Pinpoint the cell where the given text exists, returning its (X, Y) midpoint coordinate. 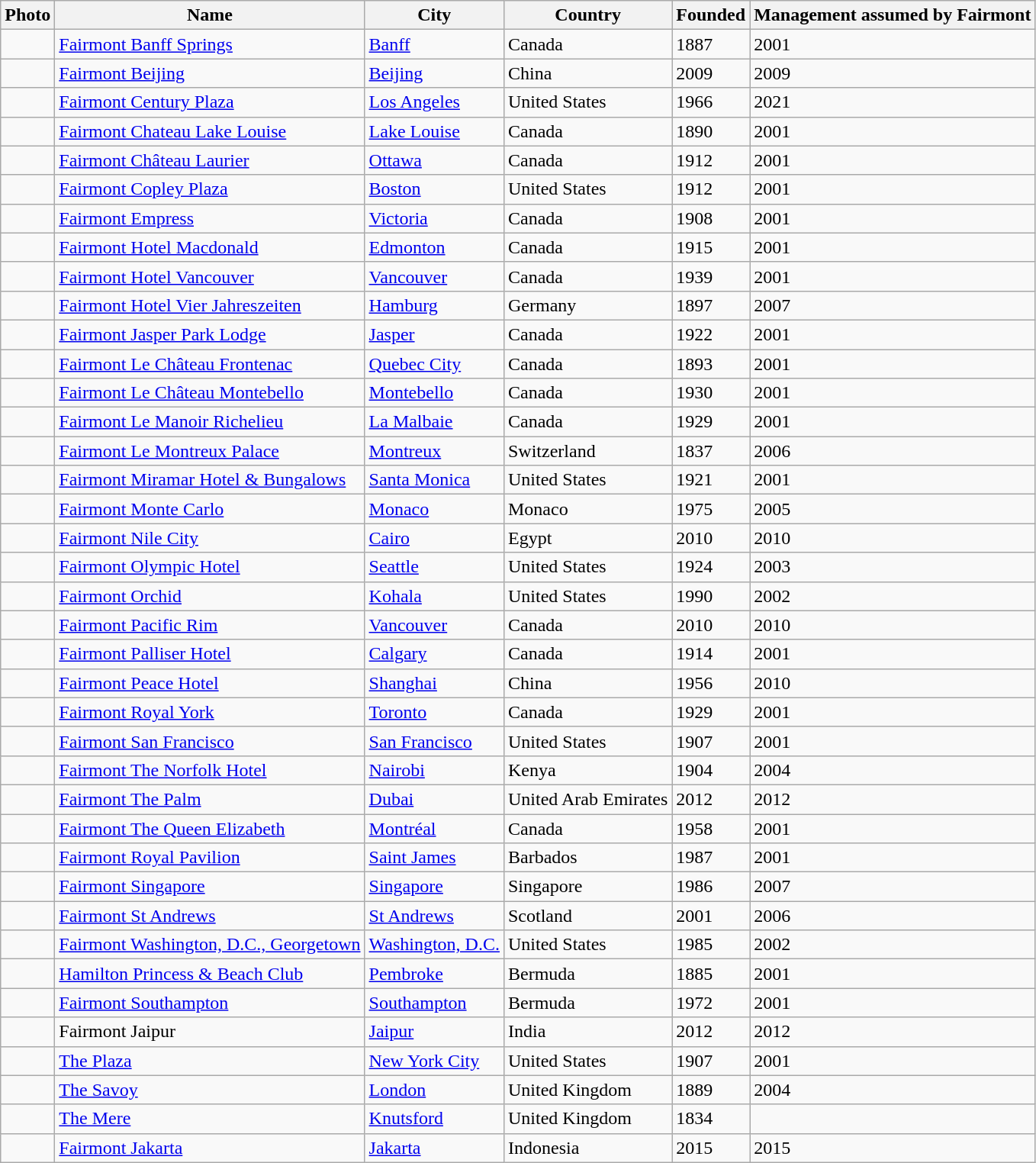
2021 (893, 102)
1939 (711, 276)
Fairmont Empress (210, 218)
Jasper (434, 334)
1890 (711, 131)
Switzerland (587, 451)
The Savoy (210, 1090)
1958 (711, 828)
Fairmont Banff Springs (210, 44)
1915 (711, 247)
Fairmont The Queen Elizabeth (210, 828)
Fairmont Orchid (210, 596)
Fairmont Beijing (210, 73)
Montreux (434, 451)
Fairmont Nile City (210, 538)
Kohala (434, 596)
Los Angeles (434, 102)
India (587, 1032)
1990 (711, 596)
St Andrews (434, 916)
Fairmont Jakarta (210, 1148)
London (434, 1090)
Fairmont Hotel Macdonald (210, 247)
Montréal (434, 828)
Barbados (587, 858)
Lake Louise (434, 131)
Fairmont Jaipur (210, 1032)
Fairmont Washington, D.C., Georgetown (210, 945)
Fairmont St Andrews (210, 916)
Scotland (587, 916)
1956 (711, 683)
1897 (711, 305)
Name (210, 15)
Fairmont Monte Carlo (210, 509)
La Malbaie (434, 422)
1914 (711, 654)
Nairobi (434, 770)
Edmonton (434, 247)
New York City (434, 1061)
Fairmont Château Laurier (210, 160)
Dubai (434, 799)
Fairmont Le Manoir Richelieu (210, 422)
1985 (711, 945)
Fairmont Royal Pavilion (210, 858)
Fairmont Palliser Hotel (210, 654)
Saint James (434, 858)
Toronto (434, 712)
1887 (711, 44)
Fairmont Royal York (210, 712)
Fairmont Le Château Montebello (210, 393)
Fairmont Hotel Vier Jahreszeiten (210, 305)
1908 (711, 218)
Shanghai (434, 683)
Egypt (587, 538)
Montebello (434, 393)
United Arab Emirates (587, 799)
Fairmont Miramar Hotel & Bungalows (210, 480)
Fairmont Singapore (210, 887)
Fairmont Olympic Hotel (210, 567)
Kenya (587, 770)
Banff (434, 44)
Fairmont Peace Hotel (210, 683)
Boston (434, 189)
Hamburg (434, 305)
Knutsford (434, 1119)
Southampton (434, 1003)
City (434, 15)
1893 (711, 364)
Fairmont Southampton (210, 1003)
Calgary (434, 654)
Fairmont Century Plaza (210, 102)
1921 (711, 480)
Pembroke (434, 974)
1922 (711, 334)
Fairmont The Norfolk Hotel (210, 770)
1975 (711, 509)
1837 (711, 451)
Germany (587, 305)
Fairmont Pacific Rim (210, 625)
Quebec City (434, 364)
2005 (893, 509)
Fairmont San Francisco (210, 741)
Photo (27, 15)
2003 (893, 567)
Victoria (434, 218)
Jakarta (434, 1148)
1930 (711, 393)
1987 (711, 858)
1972 (711, 1003)
Country (587, 15)
Fairmont Hotel Vancouver (210, 276)
1889 (711, 1090)
Cairo (434, 538)
The Mere (210, 1119)
Seattle (434, 567)
Beijing (434, 73)
Fairmont Chateau Lake Louise (210, 131)
1986 (711, 887)
Ottawa (434, 160)
Founded (711, 15)
Fairmont Copley Plaza (210, 189)
1834 (711, 1119)
Jaipur (434, 1032)
Indonesia (587, 1148)
1924 (711, 567)
1966 (711, 102)
Fairmont Jasper Park Lodge (210, 334)
1904 (711, 770)
Fairmont Le Montreux Palace (210, 451)
Fairmont The Palm (210, 799)
Washington, D.C. (434, 945)
The Plaza (210, 1061)
Hamilton Princess & Beach Club (210, 974)
1885 (711, 974)
San Francisco (434, 741)
Management assumed by Fairmont (893, 15)
Santa Monica (434, 480)
Fairmont Le Château Frontenac (210, 364)
